Identify which cell holds the provided text, then report its (x, y) central coordinate. 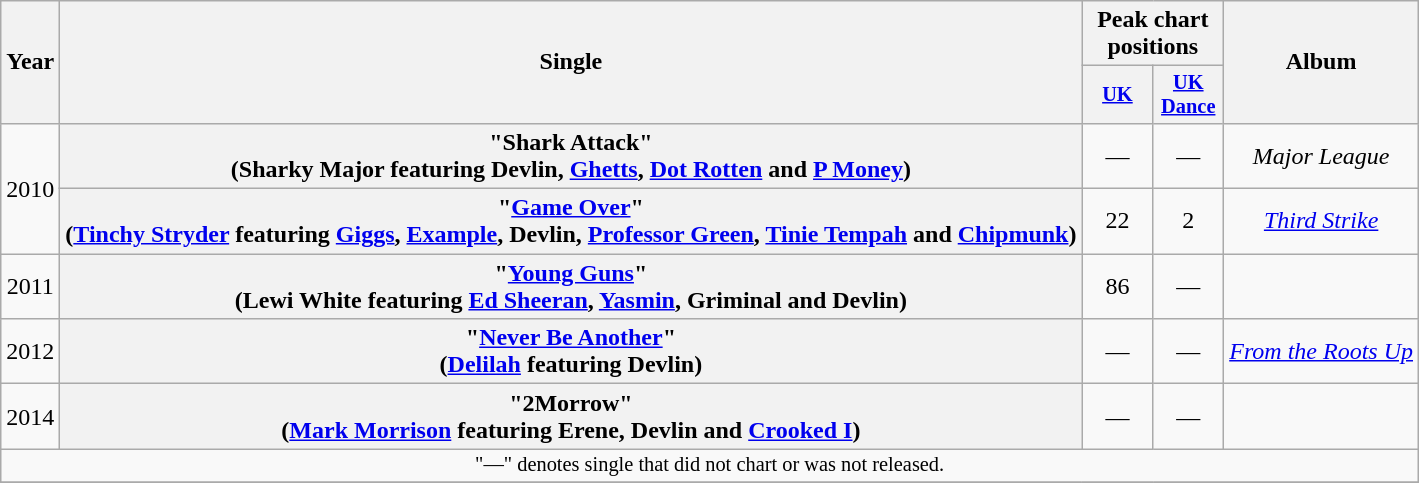
"Never Be Another"(Delilah featuring Devlin) (571, 352)
"Shark Attack"(Sharky Major featuring Devlin, Ghetts, Dot Rotten and P Money) (571, 156)
2 (1188, 222)
Peak chart positions (1153, 34)
Single (571, 62)
2012 (30, 352)
Third Strike (1322, 222)
UK (1118, 95)
"Game Over"(Tinchy Stryder featuring Giggs, Example, Devlin, Professor Green, Tinie Tempah and Chipmunk) (571, 222)
Year (30, 62)
86 (1118, 286)
"—" denotes single that did not chart or was not released. (710, 466)
Album (1322, 62)
From the Roots Up (1322, 352)
"Young Guns"(Lewi White featuring Ed Sheeran, Yasmin, Griminal and Devlin) (571, 286)
2010 (30, 188)
22 (1118, 222)
Major League (1322, 156)
UKDance (1188, 95)
"2Morrow"(Mark Morrison featuring Erene, Devlin and Crooked I) (571, 416)
2014 (30, 416)
2011 (30, 286)
